Provide the (X, Y) coordinate of the cell's center where the given text is located.  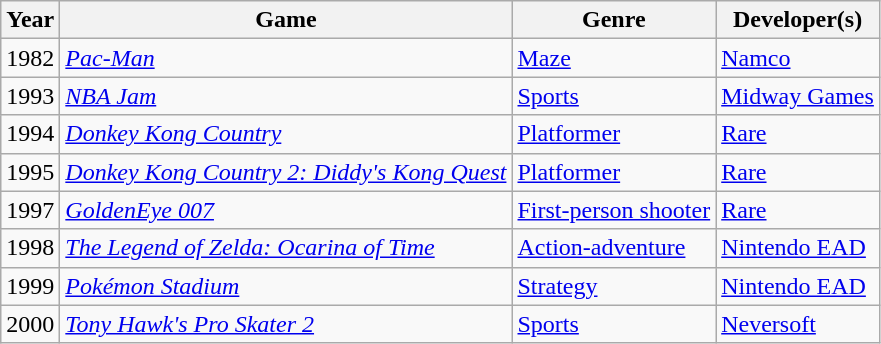
1998 (30, 248)
Strategy (614, 286)
GoldenEye 007 (286, 210)
Maze (614, 58)
Developer(s) (798, 20)
Midway Games (798, 96)
Pac-Man (286, 58)
Tony Hawk's Pro Skater 2 (286, 324)
First-person shooter (614, 210)
1999 (30, 286)
1995 (30, 172)
Donkey Kong Country (286, 134)
1994 (30, 134)
NBA Jam (286, 96)
Game (286, 20)
Donkey Kong Country 2: Diddy's Kong Quest (286, 172)
2000 (30, 324)
Action-adventure (614, 248)
1982 (30, 58)
Pokémon Stadium (286, 286)
1993 (30, 96)
The Legend of Zelda: Ocarina of Time (286, 248)
Namco (798, 58)
Year (30, 20)
1997 (30, 210)
Genre (614, 20)
Neversoft (798, 324)
